Output the [X, Y] coordinate of the center of the cell containing the given text.  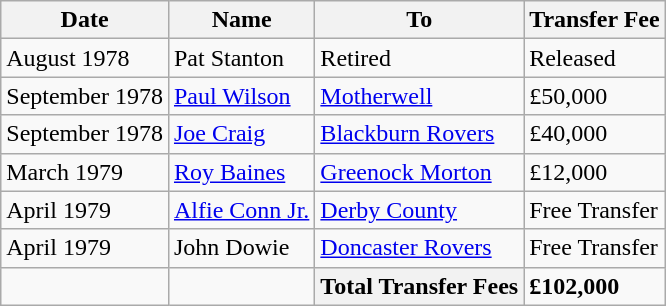
Joe Craig [241, 134]
Paul Wilson [241, 96]
Alfie Conn Jr. [241, 210]
Total Transfer Fees [420, 286]
Released [594, 58]
John Dowie [241, 248]
March 1979 [85, 172]
Blackburn Rovers [420, 134]
£12,000 [594, 172]
Greenock Morton [420, 172]
£50,000 [594, 96]
Roy Baines [241, 172]
Pat Stanton [241, 58]
Doncaster Rovers [420, 248]
£40,000 [594, 134]
£102,000 [594, 286]
Retired [420, 58]
To [420, 20]
August 1978 [85, 58]
Derby County [420, 210]
Name [241, 20]
Transfer Fee [594, 20]
Date [85, 20]
Motherwell [420, 96]
